Extract the (X, Y) coordinate from the center of the cell holding the provided text.  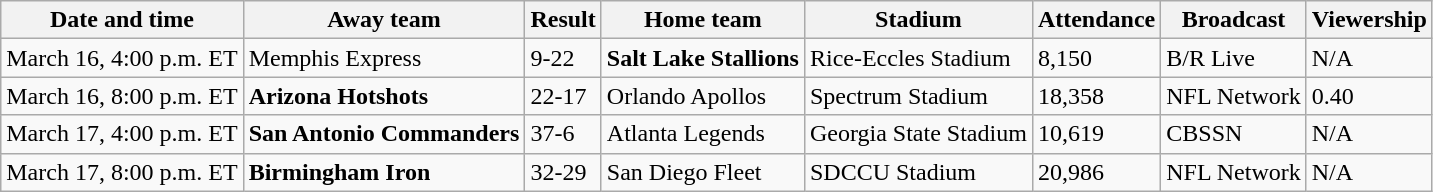
Broadcast (1234, 20)
Orlando Apollos (702, 96)
10,619 (1096, 134)
March 16, 4:00 p.m. ET (122, 58)
9-22 (563, 58)
B/R Live (1234, 58)
0.40 (1369, 96)
SDCCU Stadium (918, 172)
8,150 (1096, 58)
Birmingham Iron (384, 172)
San Antonio Commanders (384, 134)
Date and time (122, 20)
March 17, 4:00 p.m. ET (122, 134)
Attendance (1096, 20)
Salt Lake Stallions (702, 58)
March 17, 8:00 p.m. ET (122, 172)
Home team (702, 20)
32-29 (563, 172)
Memphis Express (384, 58)
Atlanta Legends (702, 134)
March 16, 8:00 p.m. ET (122, 96)
Spectrum Stadium (918, 96)
Viewership (1369, 20)
18,358 (1096, 96)
Arizona Hotshots (384, 96)
37-6 (563, 134)
Rice-Eccles Stadium (918, 58)
San Diego Fleet (702, 172)
20,986 (1096, 172)
CBSSN (1234, 134)
Result (563, 20)
Georgia State Stadium (918, 134)
22-17 (563, 96)
Stadium (918, 20)
Away team (384, 20)
